Capture the cell that displays the provided text and extract its (X, Y) central coordinate. 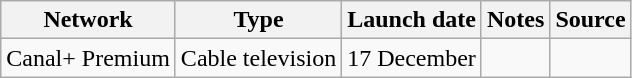
Network (88, 20)
Cable television (258, 58)
Canal+ Premium (88, 58)
Notes (515, 20)
Source (590, 20)
Type (258, 20)
17 December (412, 58)
Launch date (412, 20)
